Determine the [X, Y] coordinate at the center of the cell enclosing the given text.  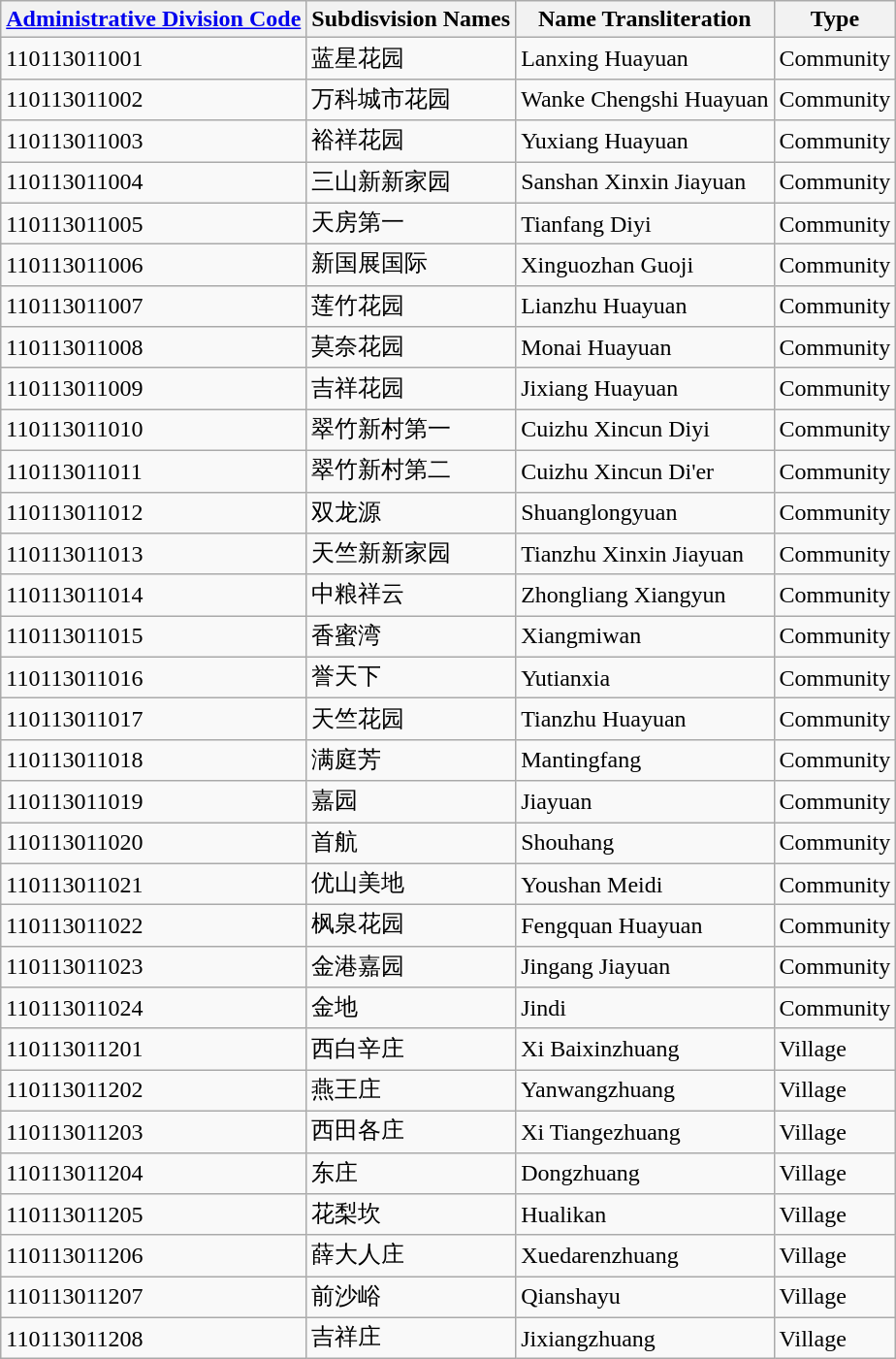
110113011203 [153, 1131]
110113011020 [153, 844]
莲竹花园 [411, 307]
Lianzhu Huayuan [645, 307]
吉祥庄 [411, 1339]
110113011007 [153, 307]
110113011024 [153, 1009]
优山美地 [411, 885]
金地 [411, 1009]
Mantingfang [645, 760]
Yutianxia [645, 677]
花梨坎 [411, 1214]
誉天下 [411, 677]
110113011003 [153, 142]
Youshan Meidi [645, 885]
西白辛庄 [411, 1050]
嘉园 [411, 801]
110113011001 [153, 58]
中粮祥云 [411, 596]
前沙峪 [411, 1298]
西田各庄 [411, 1131]
天房第一 [411, 223]
Type [835, 19]
110113011006 [153, 266]
枫泉花园 [411, 925]
110113011004 [153, 182]
110113011016 [153, 677]
110113011023 [153, 966]
Subdisvision Names [411, 19]
110113011017 [153, 720]
110113011206 [153, 1255]
翠竹新村第一 [411, 431]
110113011021 [153, 885]
110113011201 [153, 1050]
吉祥花园 [411, 388]
Dongzhuang [645, 1174]
莫奈花园 [411, 347]
Lanxing Huayuan [645, 58]
Xiangmiwan [645, 636]
Shouhang [645, 844]
香蜜湾 [411, 636]
110113011022 [153, 925]
首航 [411, 844]
Tianzhu Huayuan [645, 720]
110113011205 [153, 1214]
Xi Tiangezhuang [645, 1131]
110113011008 [153, 347]
110113011012 [153, 512]
新国展国际 [411, 266]
三山新新家园 [411, 182]
Tianzhu Xinxin Jiayuan [645, 555]
110113011005 [153, 223]
Xi Baixinzhuang [645, 1050]
Jixiang Huayuan [645, 388]
Xuedarenzhuang [645, 1255]
双龙源 [411, 512]
110113011207 [153, 1298]
翠竹新村第二 [411, 471]
天竺花园 [411, 720]
110113011018 [153, 760]
110113011208 [153, 1339]
薛大人庄 [411, 1255]
天竺新新家园 [411, 555]
Administrative Division Code [153, 19]
万科城市花园 [411, 99]
Cuizhu Xincun Di'er [645, 471]
Xinguozhan Guoji [645, 266]
燕王庄 [411, 1090]
110113011013 [153, 555]
Sanshan Xinxin Jiayuan [645, 182]
Shuanglongyuan [645, 512]
110113011002 [153, 99]
Name Transliteration [645, 19]
110113011015 [153, 636]
Hualikan [645, 1214]
东庄 [411, 1174]
110113011011 [153, 471]
Wanke Chengshi Huayuan [645, 99]
Jixiangzhuang [645, 1339]
Jindi [645, 1009]
Qianshayu [645, 1298]
满庭芳 [411, 760]
Fengquan Huayuan [645, 925]
Cuizhu Xincun Diyi [645, 431]
110113011009 [153, 388]
蓝星花园 [411, 58]
Yanwangzhuang [645, 1090]
Yuxiang Huayuan [645, 142]
110113011010 [153, 431]
Monai Huayuan [645, 347]
110113011019 [153, 801]
110113011204 [153, 1174]
Jingang Jiayuan [645, 966]
金港嘉园 [411, 966]
110113011202 [153, 1090]
Jiayuan [645, 801]
Tianfang Diyi [645, 223]
110113011014 [153, 596]
Zhongliang Xiangyun [645, 596]
裕祥花园 [411, 142]
